Extract the (X, Y) coordinate from the center of the cell holding the provided text.  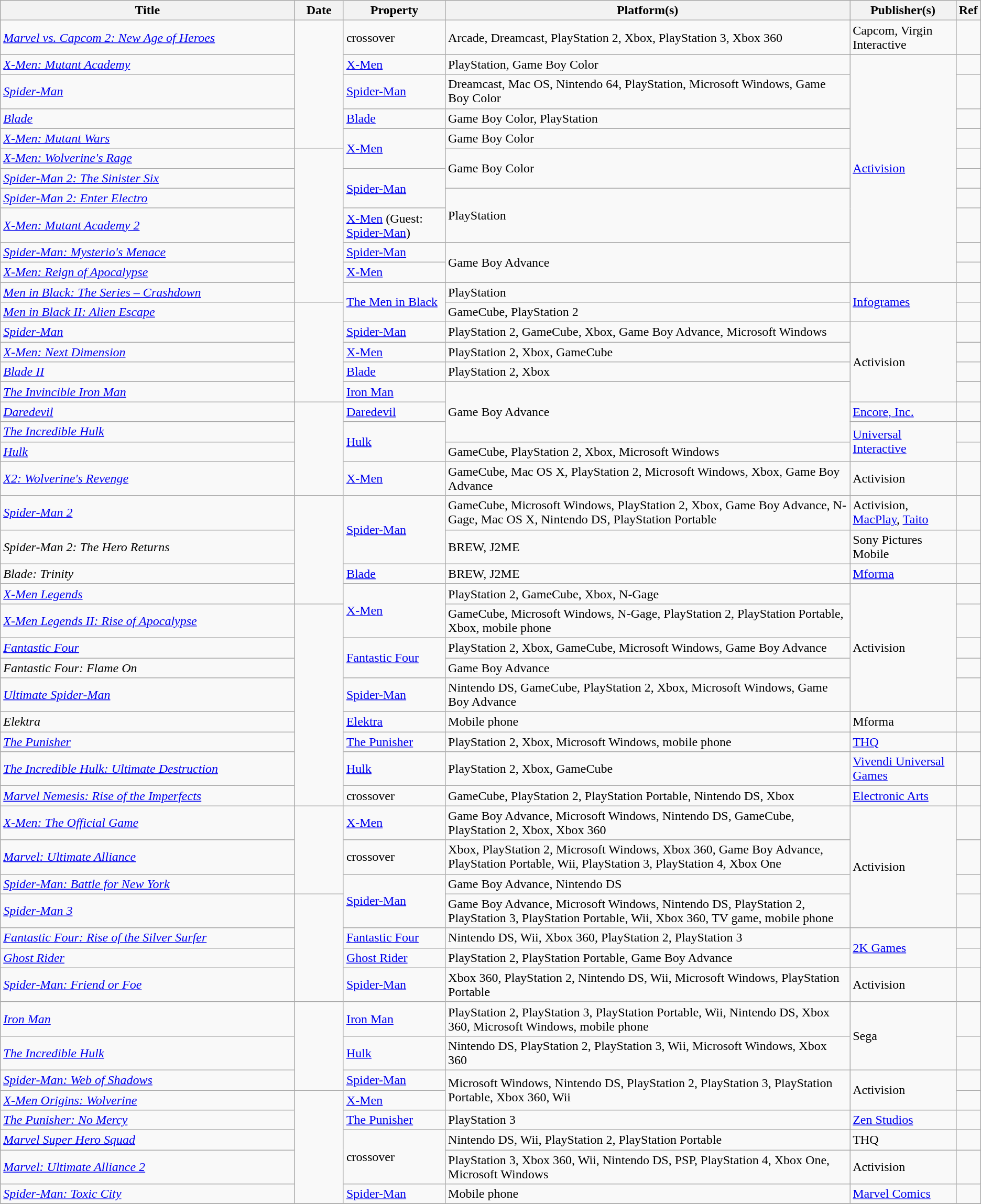
Fantastic Four: Flame On (148, 668)
X-Men: The Official Game (148, 823)
X-Men: Wolverine's Rage (148, 158)
Vivendi Universal Games (903, 769)
PlayStation, Game Boy Color (648, 64)
PlayStation 3, Xbox 360, Wii, Nintendo DS, PSP, PlayStation 4, Xbox One, Microsoft Windows (648, 1167)
Ref (968, 10)
Men in Black II: Alien Escape (148, 312)
Marvel: Ultimate Alliance (148, 857)
Spider-Man: Toxic City (148, 1194)
Marvel: Ultimate Alliance 2 (148, 1167)
Marvel Comics (903, 1194)
X-Men: Mutant Academy 2 (148, 225)
Blade: Trinity (148, 574)
Encore, Inc. (903, 412)
Microsoft Windows, Nintendo DS, PlayStation 2, PlayStation 3, PlayStation Portable, Xbox 360, Wii (648, 1090)
Nintendo DS, Wii, Xbox 360, PlayStation 2, PlayStation 3 (648, 938)
Title (148, 10)
PlayStation 2, Xbox, Microsoft Windows, mobile phone (648, 742)
PlayStation 3 (648, 1120)
Ultimate Spider-Man (148, 695)
Spider-Man 2: Enter Electro (148, 198)
Men in Black: The Series – Crashdown (148, 292)
Fantastic Four: Rise of the Silver Surfer (148, 938)
Sony Pictures Mobile (903, 547)
PlayStation 2, PlayStation 3, PlayStation Portable, Wii, Nintendo DS, Xbox 360, Microsoft Windows, mobile phone (648, 1019)
GameCube, Microsoft Windows, PlayStation 2, Xbox, Game Boy Advance, N-Gage, Mac OS X, Nintendo DS, PlayStation Portable (648, 512)
PlayStation 2, GameCube, Xbox, N-Gage (648, 594)
X-Men: Mutant Academy (148, 64)
Spider-Man 2 (148, 512)
PlayStation 2, Xbox, GameCube, Microsoft Windows, Game Boy Advance (648, 648)
GameCube, PlayStation 2 (648, 312)
Spider-Man 3 (148, 911)
Zen Studios (903, 1120)
Spider-Man 2: The Hero Returns (148, 547)
GameCube, PlayStation 2, PlayStation Portable, Nintendo DS, Xbox (648, 796)
Marvel vs. Capcom 2: New Age of Heroes (148, 38)
Arcade, Dreamcast, PlayStation 2, Xbox, PlayStation 3, Xbox 360 (648, 38)
Nintendo DS, Wii, PlayStation 2, PlayStation Portable (648, 1140)
The Men in Black (394, 302)
Marvel Super Hero Squad (148, 1140)
X-Men: Reign of Apocalypse (148, 272)
Nintendo DS, PlayStation 2, PlayStation 3, Wii, Microsoft Windows, Xbox 360 (648, 1053)
X-Men: Next Dimension (148, 352)
Date (319, 10)
X-Men Legends (148, 594)
Capcom, Virgin Interactive (903, 38)
The Incredible Hulk: Ultimate Destruction (148, 769)
Spider-Man: Friend or Foe (148, 985)
2K Games (903, 948)
GameCube, Mac OS X, PlayStation 2, Microsoft Windows, Xbox, Game Boy Advance (648, 479)
Xbox, PlayStation 2, Microsoft Windows, Xbox 360, Game Boy Advance, PlayStation Portable, Wii, PlayStation 3, PlayStation 4, Xbox One (648, 857)
PlayStation 2, PlayStation Portable, Game Boy Advance (648, 958)
Platform(s) (648, 10)
Sega (903, 1036)
Dreamcast, Mac OS, Nintendo 64, PlayStation, Microsoft Windows, Game Boy Color (648, 91)
GameCube, PlayStation 2, Xbox, Microsoft Windows (648, 452)
Nintendo DS, GameCube, PlayStation 2, Xbox, Microsoft Windows, Game Boy Advance (648, 695)
Xbox 360, PlayStation 2, Nintendo DS, Wii, Microsoft Windows, PlayStation Portable (648, 985)
Electronic Arts (903, 796)
Game Boy Advance, Microsoft Windows, Nintendo DS, GameCube, PlayStation 2, Xbox, Xbox 360 (648, 823)
PlayStation 2, GameCube, Xbox, Game Boy Advance, Microsoft Windows (648, 332)
PlayStation 2, Xbox (648, 372)
Game Boy Color, PlayStation (648, 118)
Universal Interactive (903, 442)
Spider-Man: Battle for New York (148, 884)
Spider-Man: Mysterio's Menace (148, 252)
Spider-Man 2: The Sinister Six (148, 178)
Game Boy Advance, Microsoft Windows, Nintendo DS, PlayStation 2, PlayStation 3, PlayStation Portable, Wii, Xbox 360, TV game, mobile phone (648, 911)
Spider-Man: Web of Shadows (148, 1080)
X-Men: Mutant Wars (148, 138)
Infogrames (903, 302)
Publisher(s) (903, 10)
Property (394, 10)
The Invincible Iron Man (148, 392)
X-Men Legends II: Rise of Apocalypse (148, 620)
X2: Wolverine's Revenge (148, 479)
Marvel Nemesis: Rise of the Imperfects (148, 796)
X-Men (Guest: Spider-Man) (394, 225)
Blade II (148, 372)
Activision, MacPlay, Taito (903, 512)
X-Men Origins: Wolverine (148, 1100)
Game Boy Advance, Nintendo DS (648, 884)
The Punisher: No Mercy (148, 1120)
GameCube, Microsoft Windows, N-Gage, PlayStation 2, PlayStation Portable, Xbox, mobile phone (648, 620)
